Output the (X, Y) coordinate of the center of the cell containing the given text.  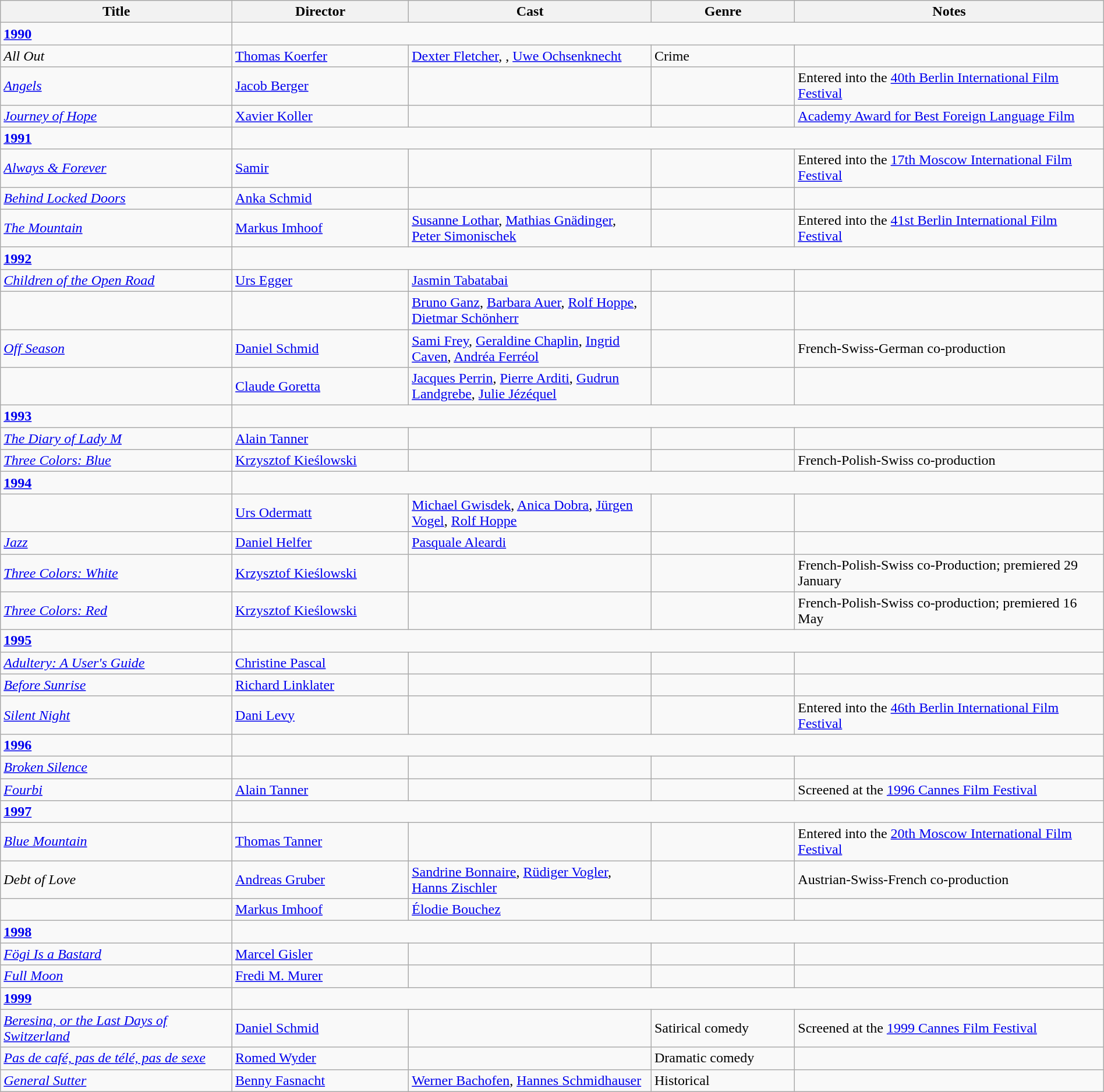
Marcel Gisler (320, 954)
French-Polish-Swiss co-production; premiered 16 May (949, 610)
Sandrine Bonnaire, Rüdiger Vogler, Hanns Zischler (530, 879)
Debt of Love (116, 879)
Richard Linklater (320, 685)
Anka Schmid (320, 198)
Dexter Fletcher, , Uwe Ochsenknecht (530, 56)
Jasmin Tabatabai (530, 280)
Three Colors: Blue (116, 461)
Three Colors: Red (116, 610)
Susanne Lothar, Mathias Gnädinger, Peter Simonischek (530, 228)
Jazz (116, 543)
Fredi M. Murer (320, 976)
Werner Bachofen, Hannes Schmidhauser (530, 1080)
The Diary of Lady M (116, 439)
Silent Night (116, 715)
Blue Mountain (116, 842)
Children of the Open Road (116, 280)
Dramatic comedy (723, 1058)
Urs Odermatt (320, 513)
Entered into the 17th Moscow International Film Festival (949, 168)
Full Moon (116, 976)
Fögi Is a Bastard (116, 954)
Andreas Gruber (320, 879)
Satirical comedy (723, 1029)
Daniel Helfer (320, 543)
1993 (116, 416)
Director (320, 12)
1991 (116, 138)
Screened at the 1996 Cannes Film Festival (949, 789)
Off Season (116, 348)
Benny Fasnacht (320, 1080)
The Mountain (116, 228)
Beresina, or the Last Days of Switzerland (116, 1029)
Bruno Ganz, Barbara Auer, Rolf Hoppe, Dietmar Schönherr (530, 310)
Jacob Berger (320, 86)
1998 (116, 932)
1994 (116, 483)
1990 (116, 34)
Three Colors: White (116, 573)
1995 (116, 641)
Broken Silence (116, 767)
French-Swiss-German co-production (949, 348)
Screened at the 1999 Cannes Film Festival (949, 1029)
Michael Gwisdek, Anica Dobra, Jürgen Vogel, Rolf Hoppe (530, 513)
Journey of Hope (116, 116)
Angels (116, 86)
Genre (723, 12)
1992 (116, 258)
Élodie Bouchez (530, 910)
Notes (949, 12)
Dani Levy (320, 715)
Entered into the 40th Berlin International Film Festival (949, 86)
Adultery: A User's Guide (116, 663)
Before Sunrise (116, 685)
Romed Wyder (320, 1058)
Thomas Koerfer (320, 56)
1996 (116, 745)
1997 (116, 812)
Pas de café, pas de télé, pas de sexe (116, 1058)
Claude Goretta (320, 387)
Entered into the 20th Moscow International Film Festival (949, 842)
Always & Forever (116, 168)
Behind Locked Doors (116, 198)
Crime (723, 56)
Christine Pascal (320, 663)
All Out (116, 56)
Fourbi (116, 789)
Xavier Koller (320, 116)
Entered into the 46th Berlin International Film Festival (949, 715)
French-Polish-Swiss co-Production; premiered 29 January (949, 573)
Urs Egger (320, 280)
1999 (116, 998)
Historical (723, 1080)
Pasquale Aleardi (530, 543)
Austrian-Swiss-French co-production (949, 879)
French-Polish-Swiss co-production (949, 461)
General Sutter (116, 1080)
Academy Award for Best Foreign Language Film (949, 116)
Thomas Tanner (320, 842)
Jacques Perrin, Pierre Arditi, Gudrun Landgrebe, Julie Jézéquel (530, 387)
Sami Frey, Geraldine Chaplin, Ingrid Caven, Andréa Ferréol (530, 348)
Cast (530, 12)
Samir (320, 168)
Title (116, 12)
Entered into the 41st Berlin International Film Festival (949, 228)
